Detect which cell encompasses the target text, then output its [x, y] center coordinate. 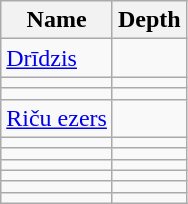
Drīdzis [57, 58]
Name [57, 20]
Depth [149, 20]
Riču ezers [57, 118]
